From the cell containing the given text, extract its center point as (X, Y) coordinate. 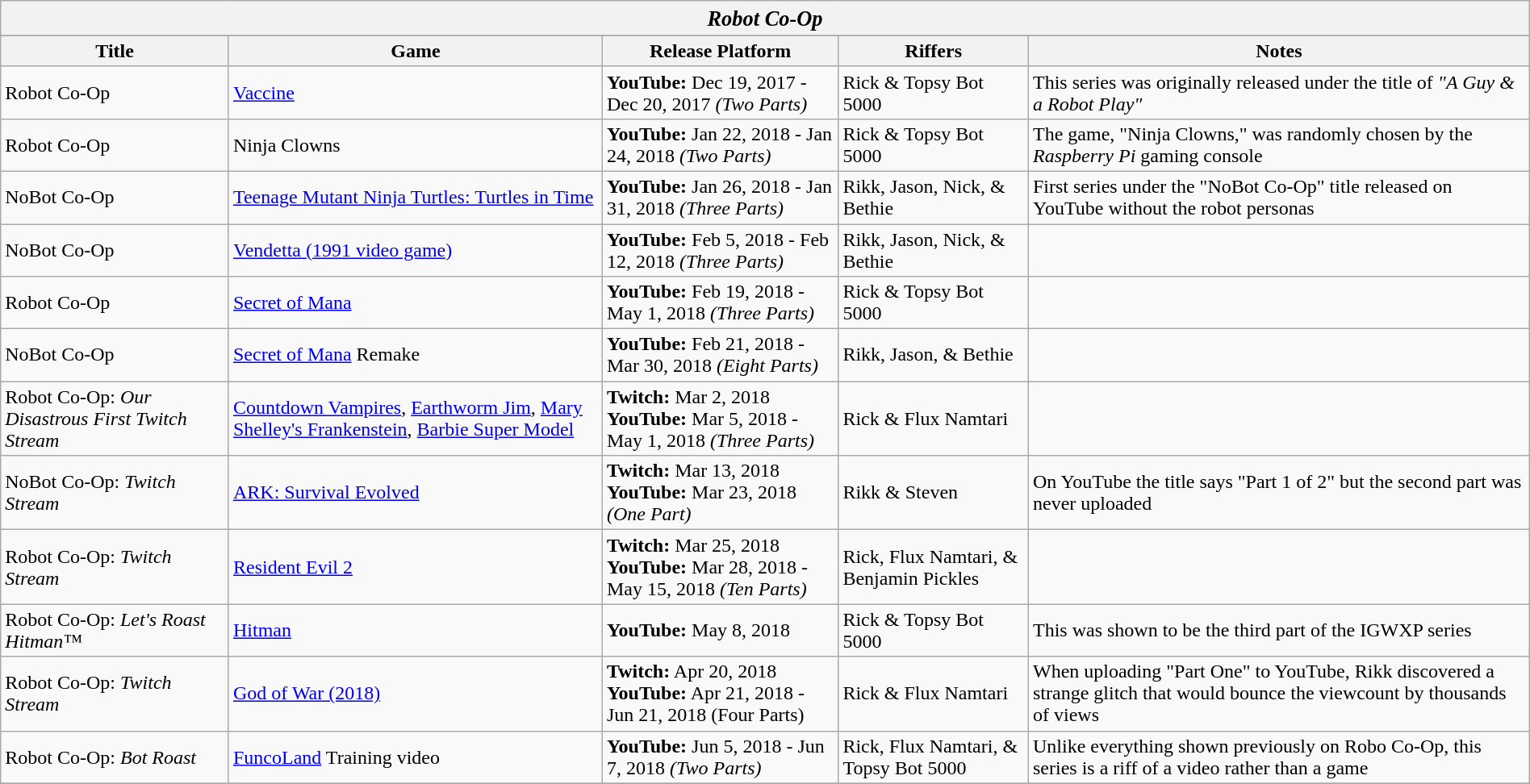
Secret of Mana (415, 303)
Ninja Clowns (415, 145)
ARK: Survival Evolved (415, 493)
Unlike everything shown previously on Robo Co-Op, this series is a riff of a video rather than a game (1278, 757)
Rick, Flux Namtari, & Benjamin Pickles (934, 567)
YouTube: Feb 5, 2018 - Feb 12, 2018 (Three Parts) (720, 250)
YouTube: Dec 19, 2017 - Dec 20, 2017 (Two Parts) (720, 92)
Rick, Flux Namtari, & Topsy Bot 5000 (934, 757)
Game (415, 51)
Hitman (415, 631)
Title (115, 51)
Vaccine (415, 92)
The game, "Ninja Clowns," was randomly chosen by the Raspberry Pi gaming console (1278, 145)
YouTube: Feb 21, 2018 - Mar 30, 2018 (Eight Parts) (720, 355)
God of War (2018) (415, 694)
FuncoLand Training video (415, 757)
Resident Evil 2 (415, 567)
This series was originally released under the title of "A Guy & a Robot Play" (1278, 92)
YouTube: Feb 19, 2018 - May 1, 2018 (Three Parts) (720, 303)
Secret of Mana Remake (415, 355)
Riffers (934, 51)
Release Platform (720, 51)
YouTube: Jan 26, 2018 - Jan 31, 2018 (Three Parts) (720, 197)
YouTube: Jun 5, 2018 - Jun 7, 2018 (Two Parts) (720, 757)
Teenage Mutant Ninja Turtles: Turtles in Time (415, 197)
First series under the "NoBot Co-Op" title released on YouTube without the robot personas (1278, 197)
On YouTube the title says "Part 1 of 2" but the second part was never uploaded (1278, 493)
Rikk, Jason, & Bethie (934, 355)
YouTube: May 8, 2018 (720, 631)
Robot Co-Op: Our Disastrous First Twitch Stream (115, 419)
Vendetta (1991 video game) (415, 250)
Robot Co-Op: Bot Roast (115, 757)
Twitch: Apr 20, 2018YouTube: Apr 21, 2018 - Jun 21, 2018 (Four Parts) (720, 694)
NoBot Co-Op: Twitch Stream (115, 493)
Twitch: Mar 13, 2018YouTube: Mar 23, 2018 (One Part) (720, 493)
This was shown to be the third part of the IGWXP series (1278, 631)
Robot Co-Op: Let's Roast Hitman™ (115, 631)
Twitch: Mar 2, 2018YouTube: Mar 5, 2018 - May 1, 2018 (Three Parts) (720, 419)
Countdown Vampires, Earthworm Jim, Mary Shelley's Frankenstein, Barbie Super Model (415, 419)
Twitch: Mar 25, 2018YouTube: Mar 28, 2018 - May 15, 2018 (Ten Parts) (720, 567)
YouTube: Jan 22, 2018 - Jan 24, 2018 (Two Parts) (720, 145)
Rikk & Steven (934, 493)
When uploading "Part One" to YouTube, Rikk discovered a strange glitch that would bounce the viewcount by thousands of views (1278, 694)
Notes (1278, 51)
